Determine the (X, Y) coordinate at the center of the cell enclosing the given text.  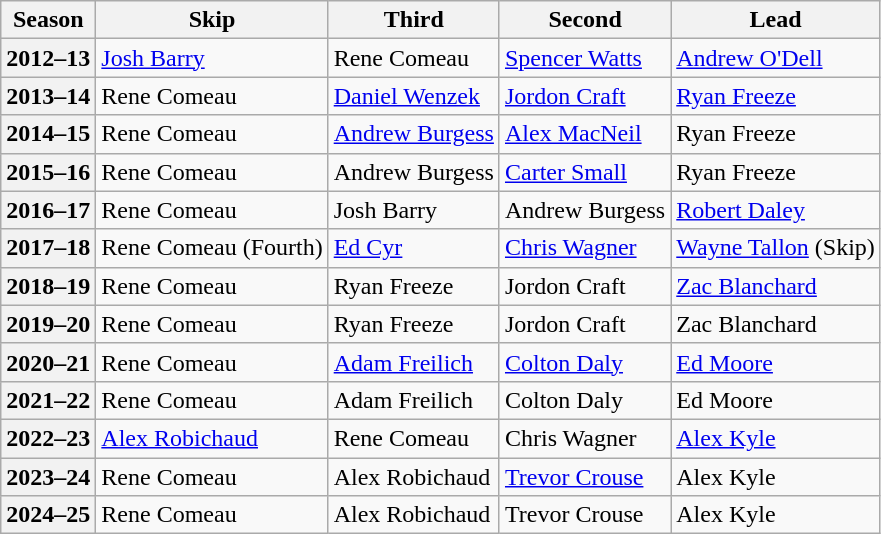
2022–23 (48, 438)
2014–15 (48, 134)
Rene Comeau (Fourth) (212, 248)
Lead (776, 20)
Alex MacNeil (584, 134)
2018–19 (48, 286)
2015–16 (48, 172)
Spencer Watts (584, 58)
Wayne Tallon (Skip) (776, 248)
2013–14 (48, 96)
2021–22 (48, 400)
Season (48, 20)
2017–18 (48, 248)
2019–20 (48, 324)
Second (584, 20)
Andrew O'Dell (776, 58)
Third (414, 20)
2024–25 (48, 515)
Skip (212, 20)
Carter Small (584, 172)
2020–21 (48, 362)
2012–13 (48, 58)
Ed Cyr (414, 248)
Daniel Wenzek (414, 96)
2016–17 (48, 210)
2023–24 (48, 477)
Robert Daley (776, 210)
